Identify which cell holds the provided text, then report its [x, y] central coordinate. 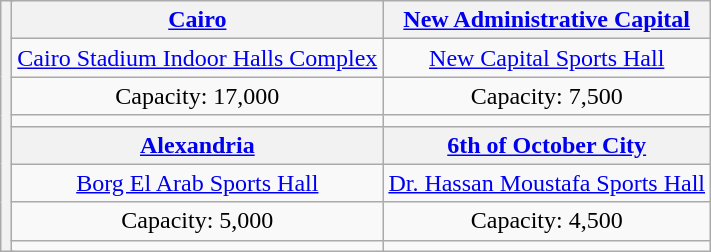
Cairo Stadium Indoor Halls Complex [198, 58]
Alexandria [198, 145]
Capacity: 4,500 [547, 221]
6th of October City [547, 145]
New Administrative Capital [547, 20]
New Capital Sports Hall [547, 58]
Cairo [198, 20]
Capacity: 5,000 [198, 221]
Borg El Arab Sports Hall [198, 183]
Capacity: 17,000 [198, 96]
Dr. Hassan Moustafa Sports Hall [547, 183]
Capacity: 7,500 [547, 96]
